For the text-containing cell, return its midpoint in (X, Y) coordinate format. 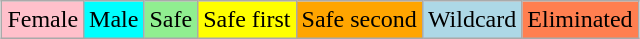
Safe first (247, 20)
Female (43, 20)
Male (114, 20)
Safe (171, 20)
Eliminated (580, 20)
Wildcard (472, 20)
Safe second (359, 20)
